For the text-containing cell, return its midpoint in (x, y) coordinate format. 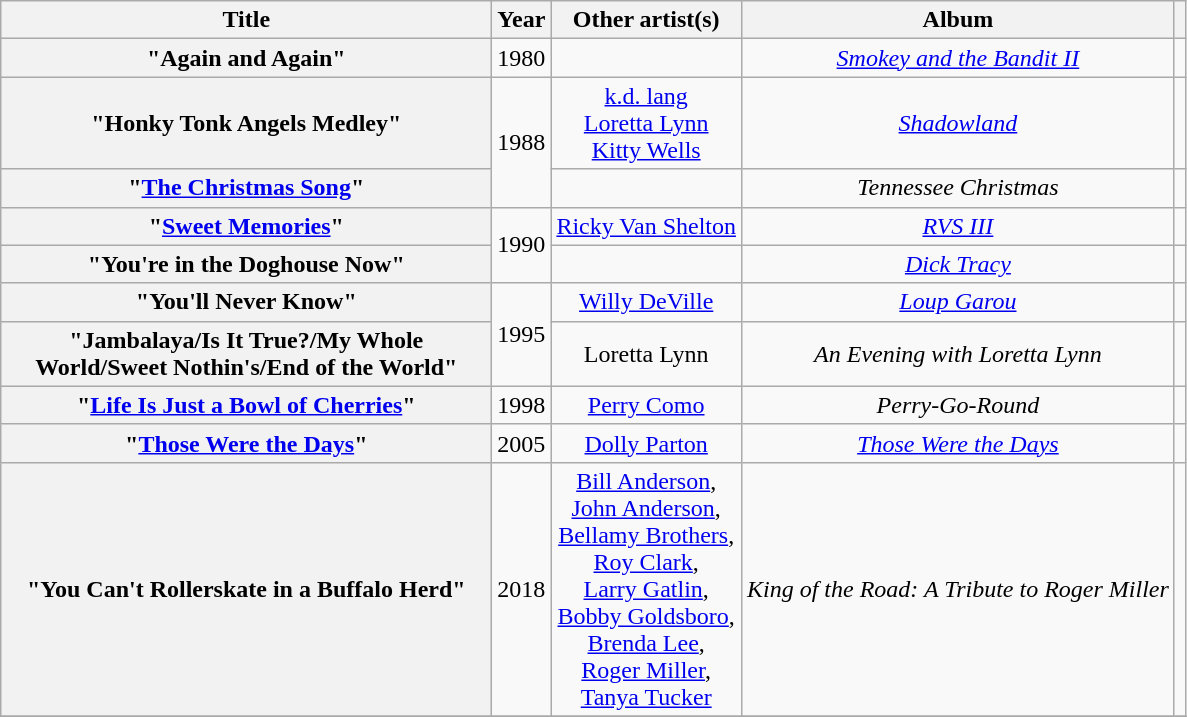
Ricky Van Shelton (646, 226)
2005 (522, 443)
Perry Como (646, 405)
Bill Anderson,John Anderson,Bellamy Brothers,Roy Clark,Larry Gatlin,Bobby Goldsboro,Brenda Lee,Roger Miller,Tanya Tucker (646, 589)
"Those Were the Days" (246, 443)
"You're in the Doghouse Now" (246, 264)
Title (246, 20)
Other artist(s) (646, 20)
Dick Tracy (958, 264)
Shadowland (958, 123)
"The Christmas Song" (246, 188)
"You'll Never Know" (246, 302)
2018 (522, 589)
1988 (522, 142)
An Evening with Loretta Lynn (958, 354)
1998 (522, 405)
Smokey and the Bandit II (958, 58)
Loup Garou (958, 302)
Willy DeVille (646, 302)
Tennessee Christmas (958, 188)
Dolly Parton (646, 443)
"Life Is Just a Bowl of Cherries" (246, 405)
"Honky Tonk Angels Medley" (246, 123)
"Sweet Memories" (246, 226)
1995 (522, 334)
1990 (522, 245)
1980 (522, 58)
Album (958, 20)
Those Were the Days (958, 443)
RVS III (958, 226)
Loretta Lynn (646, 354)
"You Can't Rollerskate in a Buffalo Herd" (246, 589)
Year (522, 20)
"Again and Again" (246, 58)
King of the Road: A Tribute to Roger Miller (958, 589)
"Jambalaya/Is It True?/My Whole World/Sweet Nothin's/End of the World" (246, 354)
Perry-Go-Round (958, 405)
k.d. langLoretta LynnKitty Wells (646, 123)
